Output the (X, Y) coordinate of the center of the cell containing the given text.  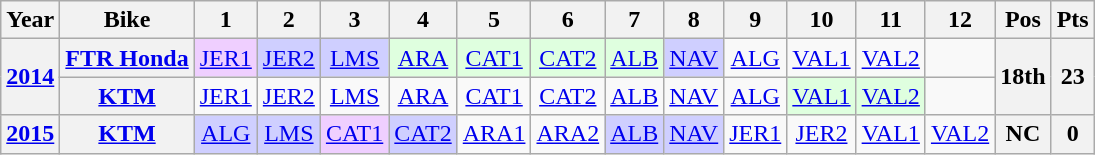
Pos (1023, 20)
6 (568, 20)
Year (30, 20)
0 (1072, 134)
Pts (1072, 20)
7 (634, 20)
18th (1023, 77)
NC (1023, 134)
4 (423, 20)
FTR Honda (127, 58)
ARA1 (494, 134)
3 (354, 20)
9 (756, 20)
2015 (30, 134)
10 (822, 20)
Bike (127, 20)
11 (890, 20)
2 (288, 20)
8 (694, 20)
ARA2 (568, 134)
23 (1072, 77)
5 (494, 20)
2014 (30, 77)
12 (960, 20)
1 (226, 20)
